Detect which cell encompasses the target text, then output its [X, Y] center coordinate. 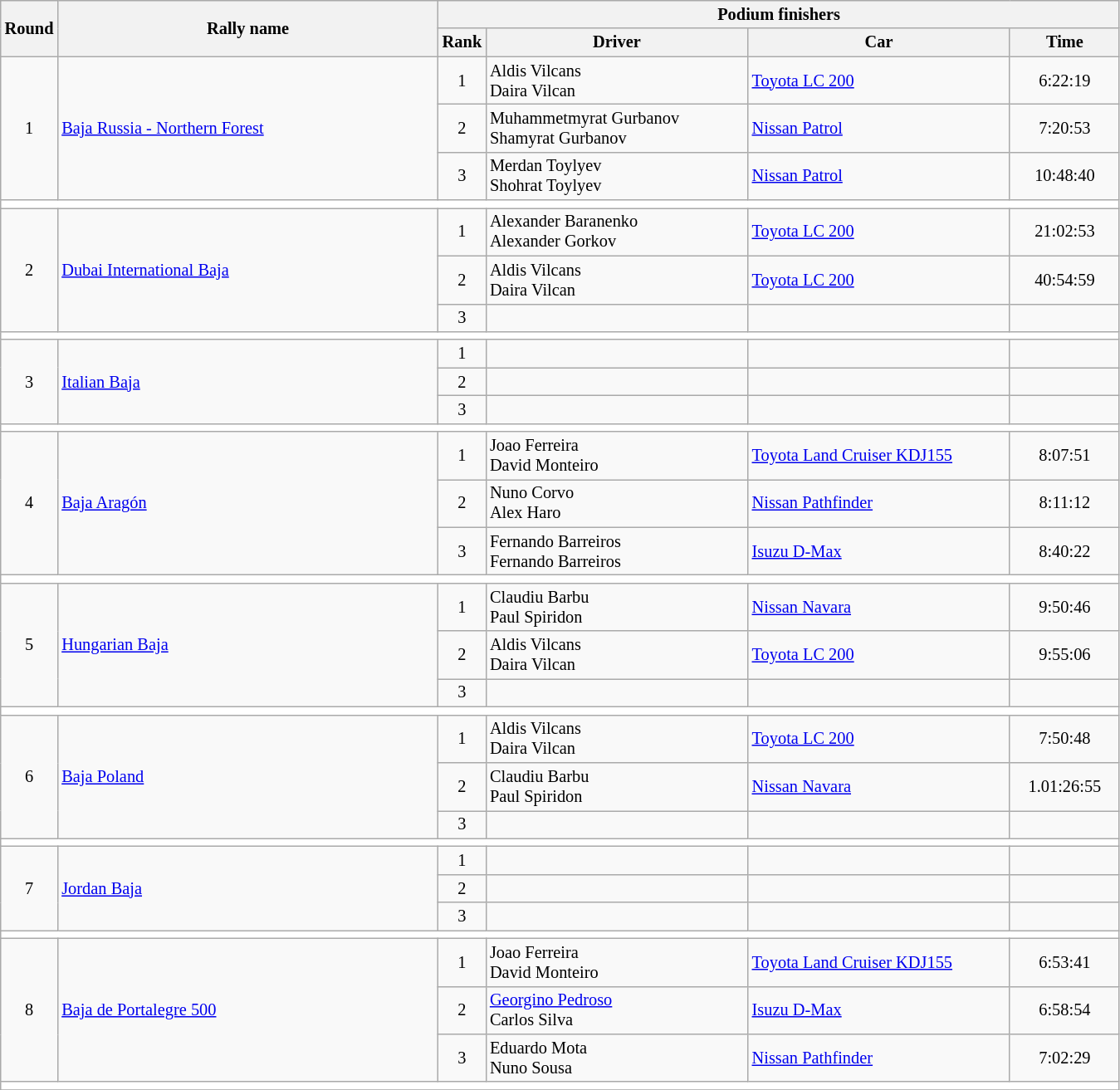
Muhammetmyrat Gurbanov Shamyrat Gurbanov [617, 128]
7:50:48 [1064, 739]
6:53:41 [1064, 962]
Baja de Portalegre 500 [247, 1009]
Merdan Toylyev Shohrat Toylyev [617, 176]
Alexander Baranenko Alexander Gorkov [617, 232]
Baja Poland [247, 777]
Car [879, 42]
4 [30, 503]
Nuno Corvo Alex Haro [617, 503]
Fernando Barreiros Fernando Barreiros [617, 551]
8 [30, 1009]
Hungarian Baja [247, 644]
Rally name [247, 28]
Podium finishers [779, 14]
6:22:19 [1064, 81]
Eduardo Mota Nuno Sousa [617, 1058]
6:58:54 [1064, 1010]
10:48:40 [1064, 176]
Italian Baja [247, 382]
Time [1064, 42]
7 [30, 888]
Jordan Baja [247, 888]
Baja Aragón [247, 503]
8:07:51 [1064, 456]
1.01:26:55 [1064, 786]
8:40:22 [1064, 551]
7:20:53 [1064, 128]
21:02:53 [1064, 232]
7:02:29 [1064, 1058]
8:11:12 [1064, 503]
Driver [617, 42]
5 [30, 644]
Georgino Pedroso Carlos Silva [617, 1010]
Round [30, 28]
Rank [462, 42]
6 [30, 777]
Dubai International Baja [247, 269]
9:55:06 [1064, 655]
Baja Russia - Northern Forest [247, 128]
40:54:59 [1064, 280]
9:50:46 [1064, 607]
